Search for the cell housing the specified text and yield its [x, y] center coordinate. 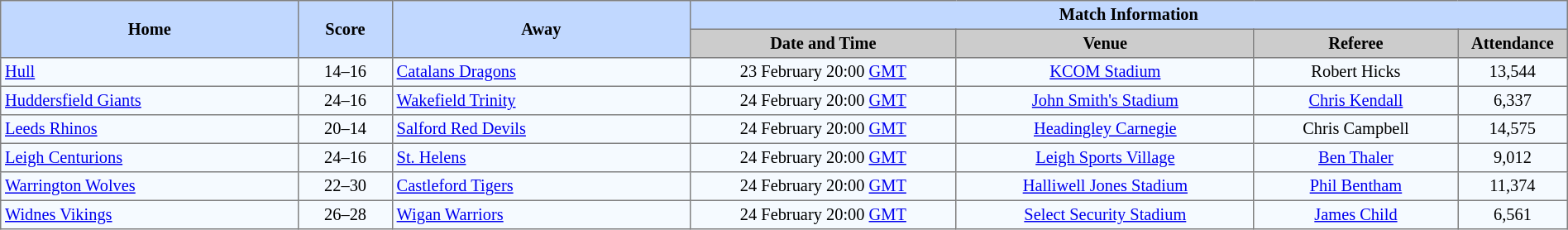
20–14 [346, 129]
James Child [1355, 214]
Castleford Tigers [541, 186]
KCOM Stadium [1105, 72]
St. Helens [541, 157]
14–16 [346, 72]
Ben Thaler [1355, 157]
Leeds Rhinos [150, 129]
Huddersfield Giants [150, 100]
Hull [150, 72]
6,337 [1513, 100]
Leigh Centurions [150, 157]
Venue [1105, 43]
Warrington Wolves [150, 186]
Chris Kendall [1355, 100]
Wakefield Trinity [541, 100]
23 February 20:00 GMT [823, 72]
Robert Hicks [1355, 72]
Match Information [1128, 15]
Salford Red Devils [541, 129]
Select Security Stadium [1105, 214]
22–30 [346, 186]
Chris Campbell [1355, 129]
Date and Time [823, 43]
Home [150, 30]
6,561 [1513, 214]
11,374 [1513, 186]
Headingley Carnegie [1105, 129]
Phil Bentham [1355, 186]
26–28 [346, 214]
Catalans Dragons [541, 72]
Widnes Vikings [150, 214]
Wigan Warriors [541, 214]
Leigh Sports Village [1105, 157]
Attendance [1513, 43]
9,012 [1513, 157]
Away [541, 30]
14,575 [1513, 129]
John Smith's Stadium [1105, 100]
Referee [1355, 43]
13,544 [1513, 72]
Score [346, 30]
Halliwell Jones Stadium [1105, 186]
